Pinpoint the cell where the given text exists, returning its (x, y) midpoint coordinate. 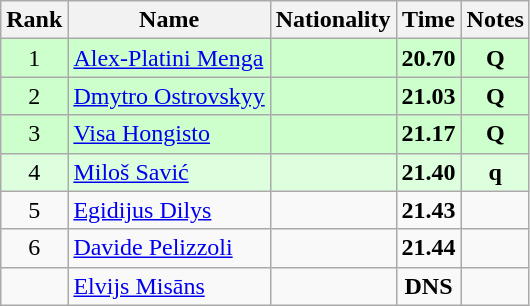
21.40 (428, 172)
DNS (428, 286)
20.70 (428, 58)
Time (428, 20)
Davide Pelizzoli (169, 248)
21.43 (428, 210)
21.44 (428, 248)
Visa Hongisto (169, 134)
Dmytro Ostrovskyy (169, 96)
Name (169, 20)
Egidijus Dilys (169, 210)
Rank (34, 20)
Notes (495, 20)
Elvijs Misāns (169, 286)
6 (34, 248)
21.17 (428, 134)
q (495, 172)
2 (34, 96)
Alex-Platini Menga (169, 58)
4 (34, 172)
1 (34, 58)
Nationality (333, 20)
3 (34, 134)
21.03 (428, 96)
Miloš Savić (169, 172)
5 (34, 210)
